Search for the cell housing the specified text and yield its (X, Y) center coordinate. 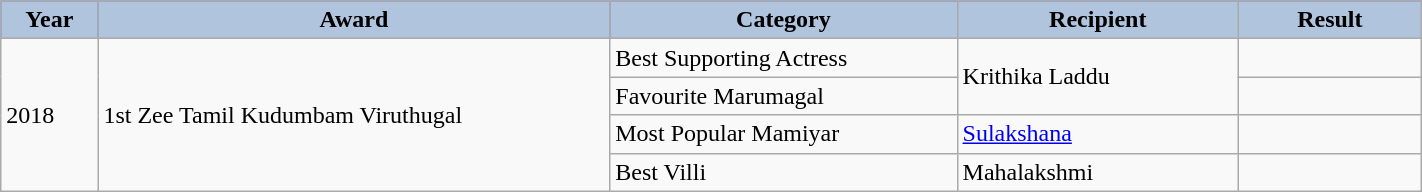
Award (354, 20)
1st Zee Tamil Kudumbam Viruthugal (354, 115)
Mahalakshmi (1098, 172)
Year (50, 20)
Category (784, 20)
2018 (50, 115)
Result (1330, 20)
Krithika Laddu (1098, 77)
Favourite Marumagal (784, 96)
Sulakshana (1098, 134)
Recipient (1098, 20)
Best Supporting Actress (784, 58)
Most Popular Mamiyar (784, 134)
Best Villi (784, 172)
